Locate the cell with the specified text and output its (X, Y) center coordinate. 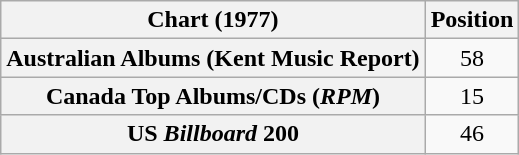
58 (472, 58)
Australian Albums (Kent Music Report) (213, 58)
Position (472, 20)
US Billboard 200 (213, 134)
46 (472, 134)
Chart (1977) (213, 20)
15 (472, 96)
Canada Top Albums/CDs (RPM) (213, 96)
